Search for the cell housing the specified text and yield its (X, Y) center coordinate. 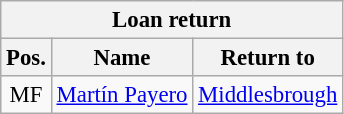
MF (26, 95)
Middlesbrough (268, 95)
Return to (268, 58)
Martín Payero (122, 95)
Loan return (172, 20)
Pos. (26, 58)
Name (122, 58)
